Pinpoint the cell where the given text exists, returning its (x, y) midpoint coordinate. 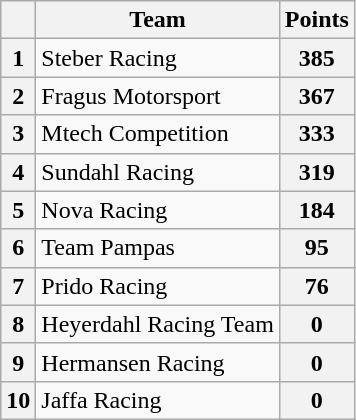
Fragus Motorsport (158, 96)
3 (18, 134)
6 (18, 248)
9 (18, 362)
184 (316, 210)
333 (316, 134)
2 (18, 96)
10 (18, 400)
Mtech Competition (158, 134)
Team Pampas (158, 248)
7 (18, 286)
5 (18, 210)
8 (18, 324)
4 (18, 172)
1 (18, 58)
Nova Racing (158, 210)
Sundahl Racing (158, 172)
385 (316, 58)
Points (316, 20)
367 (316, 96)
319 (316, 172)
76 (316, 286)
Hermansen Racing (158, 362)
Steber Racing (158, 58)
Team (158, 20)
Heyerdahl Racing Team (158, 324)
Jaffa Racing (158, 400)
Prido Racing (158, 286)
95 (316, 248)
